Identify which cell holds the provided text, then report its (x, y) central coordinate. 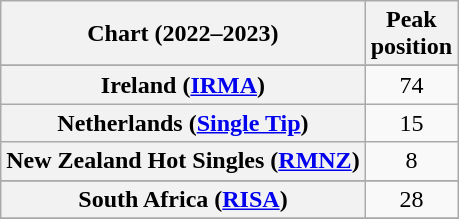
South Africa (RISA) (183, 199)
Chart (2022–2023) (183, 34)
Netherlands (Single Tip) (183, 123)
15 (411, 123)
28 (411, 199)
Peakposition (411, 34)
8 (411, 161)
74 (411, 85)
New Zealand Hot Singles (RMNZ) (183, 161)
Ireland (IRMA) (183, 85)
